Search for the cell housing the specified text and yield its [x, y] center coordinate. 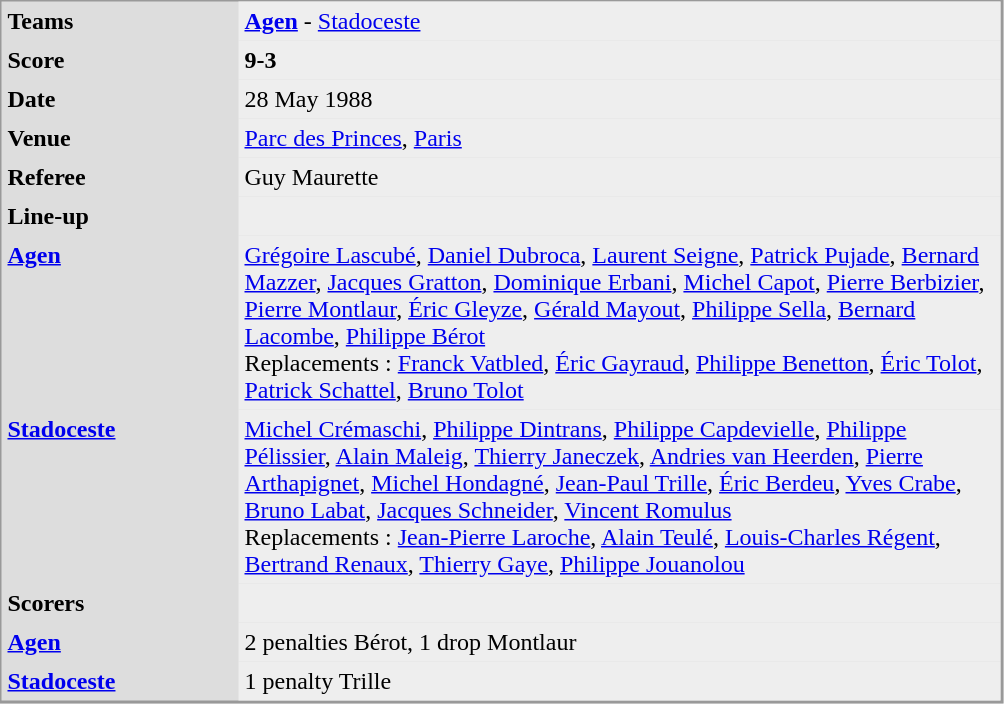
Guy Maurette [619, 178]
Score [120, 60]
28 May 1988 [619, 100]
Referee [120, 178]
1 penalty Trille [619, 682]
9-3 [619, 60]
Teams [120, 22]
Parc des Princes, Paris [619, 138]
Line-up [120, 216]
Venue [120, 138]
Agen - Stadoceste [619, 22]
Scorers [120, 604]
2 penalties Bérot, 1 drop Montlaur [619, 642]
Date [120, 100]
